Extract the [X, Y] coordinate from the center of the cell holding the provided text.  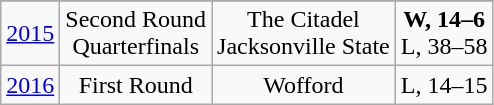
W, 14–6L, 38–58 [444, 34]
2016 [30, 85]
Wofford [304, 85]
L, 14–15 [444, 85]
First Round [136, 85]
The CitadelJacksonville State [304, 34]
2015 [30, 34]
Second RoundQuarterfinals [136, 34]
